Scan for the cell matching the given text and deliver its [X, Y] coordinate at center. 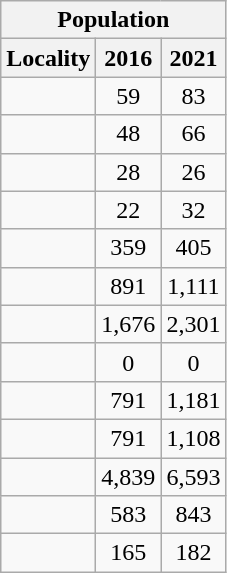
405 [194, 248]
28 [128, 172]
359 [128, 248]
2021 [194, 58]
4,839 [128, 477]
32 [194, 210]
6,593 [194, 477]
48 [128, 134]
843 [194, 515]
182 [194, 553]
22 [128, 210]
66 [194, 134]
1,108 [194, 438]
891 [128, 286]
1,111 [194, 286]
583 [128, 515]
2,301 [194, 324]
83 [194, 96]
165 [128, 553]
Locality [48, 58]
2016 [128, 58]
26 [194, 172]
1,181 [194, 400]
Population [114, 20]
1,676 [128, 324]
59 [128, 96]
